Provide the [x, y] coordinate of the cell's center where the given text is located.  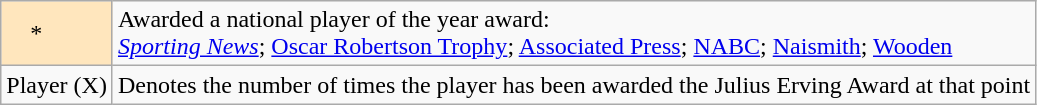
Denotes the number of times the player has been awarded the Julius Erving Award at that point [574, 85]
Awarded a national player of the year award: Sporting News; Oscar Robertson Trophy; Associated Press; NABC; Naismith; Wooden [574, 34]
Player (X) [57, 85]
* [57, 34]
